Extract the [X, Y] coordinate from the center of the cell holding the provided text.  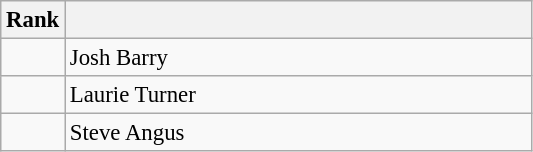
Josh Barry [298, 58]
Rank [33, 20]
Steve Angus [298, 133]
Laurie Turner [298, 95]
